For the text-containing cell, return its midpoint in (x, y) coordinate format. 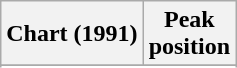
Chart (1991) (72, 34)
Peakposition (189, 34)
